Locate the cell with the specified text and output its [x, y] center coordinate. 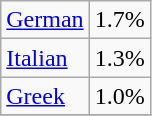
1.7% [120, 20]
1.0% [120, 96]
Greek [45, 96]
Italian [45, 58]
German [45, 20]
1.3% [120, 58]
